Pinpoint the cell where the given text exists, returning its [X, Y] midpoint coordinate. 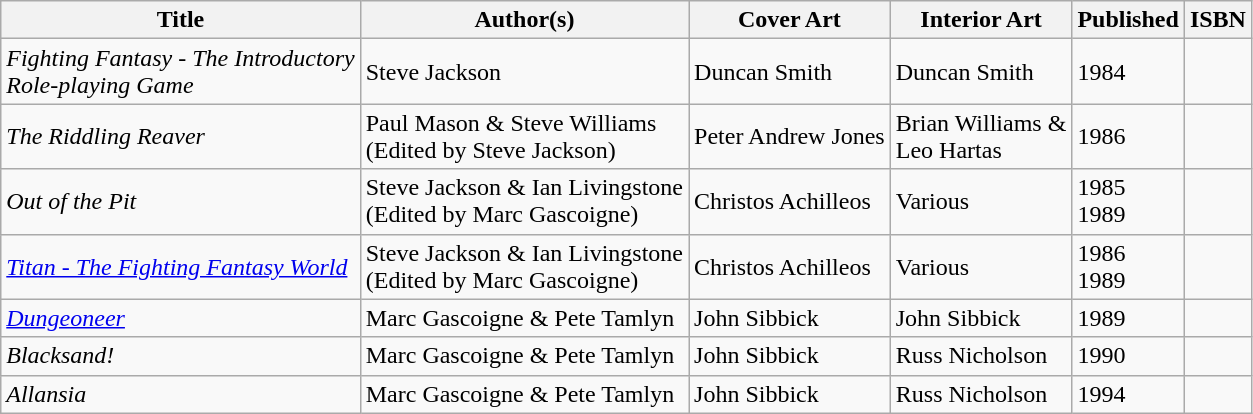
Titan - The Fighting Fantasy World [180, 266]
Blacksand! [180, 356]
The Riddling Reaver [180, 136]
1984 [1128, 72]
Published [1128, 20]
1986 [1128, 136]
Interior Art [981, 20]
Allansia [180, 394]
Brian Williams & Leo Hartas [981, 136]
1989 [1128, 318]
Title [180, 20]
Out of the Pit [180, 202]
Dungeoneer [180, 318]
ISBN [1218, 20]
1994 [1128, 394]
19861989 [1128, 266]
Author(s) [524, 20]
19851989 [1128, 202]
1990 [1128, 356]
Peter Andrew Jones [790, 136]
Steve Jackson [524, 72]
Cover Art [790, 20]
Fighting Fantasy - The IntroductoryRole-playing Game [180, 72]
Paul Mason & Steve Williams(Edited by Steve Jackson) [524, 136]
